Pinpoint the cell where the given text exists, returning its [x, y] midpoint coordinate. 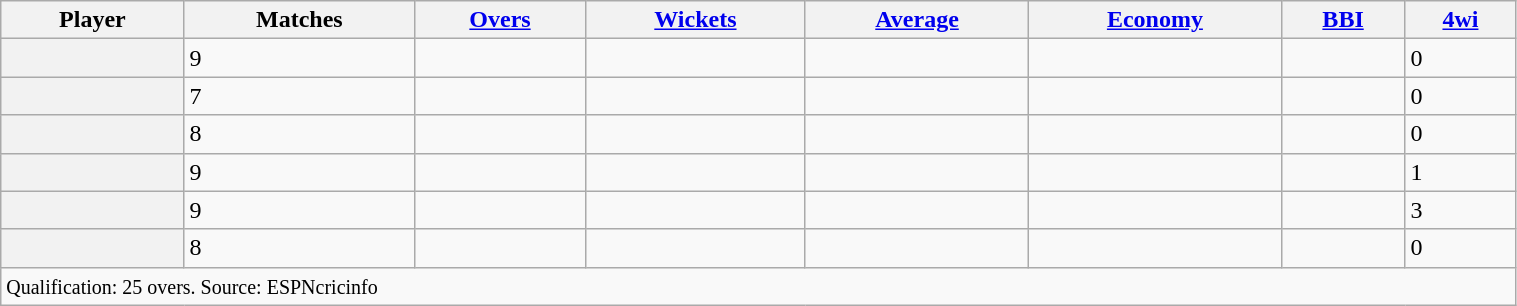
3 [1460, 210]
Qualification: 25 overs. Source: ESPNcricinfo [758, 286]
BBI [1343, 20]
4wi [1460, 20]
Matches [300, 20]
1 [1460, 172]
Overs [500, 20]
Average [916, 20]
7 [300, 96]
Player [92, 20]
Wickets [695, 20]
Economy [1156, 20]
